Identify which cell holds the provided text, then report its (x, y) central coordinate. 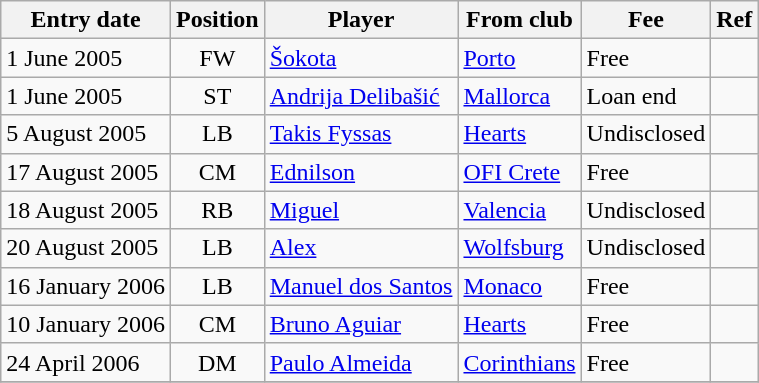
16 January 2006 (86, 286)
Fee (646, 20)
Player (361, 20)
Takis Fyssas (361, 134)
17 August 2005 (86, 172)
Entry date (86, 20)
Alex (361, 248)
Ref (734, 20)
10 January 2006 (86, 324)
Miguel (361, 210)
Porto (520, 58)
Monaco (520, 286)
Ednilson (361, 172)
Andrija Delibašić (361, 96)
Valencia (520, 210)
Mallorca (520, 96)
OFI Crete (520, 172)
Paulo Almeida (361, 362)
DM (217, 362)
RB (217, 210)
FW (217, 58)
Manuel dos Santos (361, 286)
Wolfsburg (520, 248)
20 August 2005 (86, 248)
ST (217, 96)
18 August 2005 (86, 210)
5 August 2005 (86, 134)
24 April 2006 (86, 362)
From club (520, 20)
Bruno Aguiar (361, 324)
Corinthians (520, 362)
Šokota (361, 58)
Loan end (646, 96)
Position (217, 20)
